Extract the (X, Y) coordinate from the center of the cell holding the provided text.  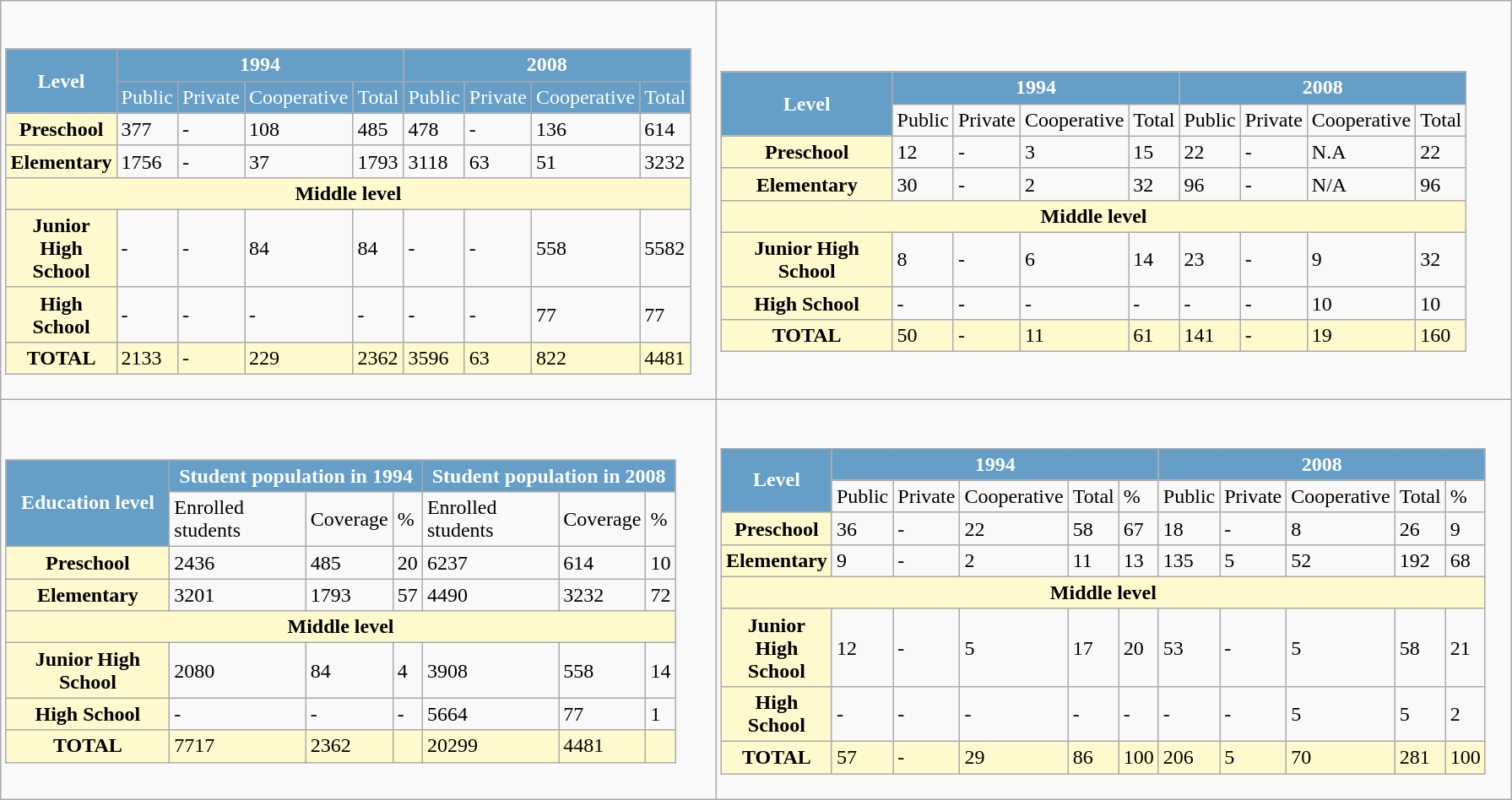
19 (1361, 335)
70 (1341, 758)
1 (660, 714)
7717 (238, 746)
15 (1154, 152)
Education level (88, 503)
206 (1189, 758)
478 (434, 129)
136 (585, 129)
13 (1138, 560)
377 (147, 129)
3 (1074, 152)
3201 (238, 595)
21 (1466, 647)
4490 (490, 595)
2080 (238, 670)
108 (299, 129)
2436 (238, 563)
4 (407, 670)
51 (585, 161)
229 (299, 358)
67 (1138, 528)
23 (1210, 260)
Student population in 2008 (549, 476)
141 (1210, 335)
822 (585, 358)
6 (1074, 260)
281 (1420, 758)
50 (923, 335)
5582 (665, 248)
N.A (1361, 152)
2133 (147, 358)
3908 (490, 670)
29 (1014, 758)
86 (1093, 758)
37 (299, 161)
17 (1093, 647)
30 (923, 184)
Student population in 1994 (296, 476)
36 (862, 528)
72 (660, 595)
6237 (490, 563)
61 (1154, 335)
20299 (490, 746)
192 (1420, 560)
18 (1189, 528)
53 (1189, 647)
1756 (147, 161)
52 (1341, 560)
N/A (1361, 184)
3118 (434, 161)
135 (1189, 560)
68 (1466, 560)
26 (1420, 528)
160 (1441, 335)
3596 (434, 358)
5664 (490, 714)
